Determine the (X, Y) coordinate at the center of the cell enclosing the given text.  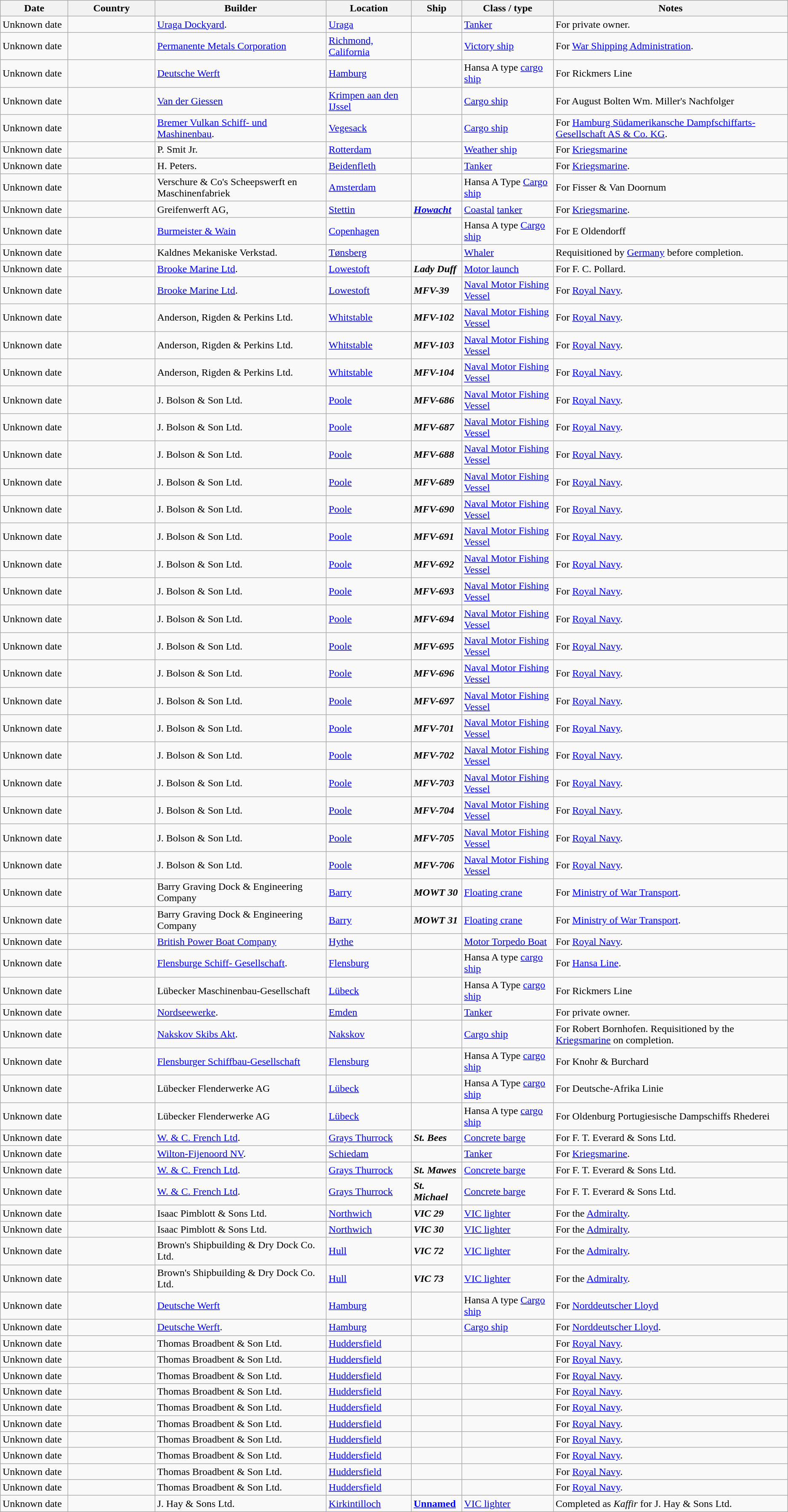
Whaler (508, 252)
Lady Duff (437, 269)
Date (35, 8)
Requisitioned by Germany before completion. (671, 252)
Amsterdam (369, 188)
Deutsche Werft. (241, 1327)
For E Oldendorff (671, 231)
For Hamburg Südamerikansche Dampfschiffarts-Gesellschaft AS & Co. KG. (671, 128)
For Fisser & Van Doornum (671, 188)
Emden (369, 1012)
J. Hay & Sons Ltd. (241, 1504)
VIC 30 (437, 1229)
MFV-688 (437, 454)
MFV-690 (437, 509)
Flensburger Schiffbau-Gesellschaft (241, 1061)
Location (369, 8)
VIC 73 (437, 1278)
Howacht (437, 209)
Copenhagen (369, 231)
VIC 72 (437, 1251)
Unnamed (437, 1504)
Permanente Metals Corporation (241, 46)
Uraga Dockyard. (241, 24)
MFV-692 (437, 564)
For Kriegsmarine (671, 150)
Richmond, California (369, 46)
For Norddeutscher Lloyd (671, 1306)
Beidenfleth (369, 166)
MFV-102 (437, 318)
Stettin (369, 209)
MFV-103 (437, 345)
Krimpen aan den IJssel (369, 101)
For August Bolten Wm. Miller's Nachfolger (671, 101)
Notes (671, 8)
Burmeister & Wain (241, 231)
For War Shipping Administration. (671, 46)
Verschure & Co's Scheepswerft en Maschinenfabriek (241, 188)
Tønsberg (369, 252)
Nakskov Skibs Akt. (241, 1034)
Flensburge Schiff- Gesellschaft. (241, 963)
Nakskov (369, 1034)
P. Smit Jr. (241, 150)
VIC 29 (437, 1213)
MOWT 30 (437, 893)
Completed as Kaffir for J. Hay & Sons Ltd. (671, 1504)
Motor launch (508, 269)
Nordseewerke. (241, 1012)
MFV-691 (437, 537)
Wilton-Fijenoord NV. (241, 1154)
For Norddeutscher Lloyd. (671, 1327)
Uraga (369, 24)
Van der Giessen (241, 101)
For Knohr & Burchard (671, 1061)
Weather ship (508, 150)
H. Peters. (241, 166)
MFV-689 (437, 482)
MFV-687 (437, 427)
Country (112, 8)
Schiedam (369, 1154)
MFV-704 (437, 810)
MFV-104 (437, 373)
MFV-695 (437, 646)
MFV-702 (437, 756)
Ship (437, 8)
St. Bees (437, 1138)
MFV-705 (437, 838)
For Deutsche-Afrika Linie (671, 1089)
For Robert Bornhofen. Requisitioned by the Kriegsmarine on completion. (671, 1034)
Rotterdam (369, 150)
MFV-686 (437, 400)
Hansa A Type Cargo ship (508, 188)
Bremer Vulkan Schiff- und Mashinenbau. (241, 128)
Coastal tanker (508, 209)
MFV-697 (437, 701)
Victory ship (508, 46)
Lübecker Maschinenbau-Gesellschaft (241, 990)
For Hansa Line. (671, 963)
For Oldenburg Portugiesische Dampschiffs Rhederei (671, 1116)
For F. C. Pollard. (671, 269)
MFV-706 (437, 865)
MFV-703 (437, 783)
Kirkintilloch (369, 1504)
Greifenwerft AG, (241, 209)
St. Michael (437, 1191)
MFV-39 (437, 290)
Builder (241, 8)
Class / type (508, 8)
Vegesack (369, 128)
MFV-693 (437, 592)
Kaldnes Mekaniske Verkstad. (241, 252)
British Power Boat Company (241, 942)
MFV-701 (437, 729)
Hythe (369, 942)
MFV-696 (437, 673)
St. Mawes (437, 1170)
MOWT 31 (437, 920)
MFV-694 (437, 618)
Motor Torpedo Boat (508, 942)
